For the text-containing cell, return its midpoint in [X, Y] coordinate format. 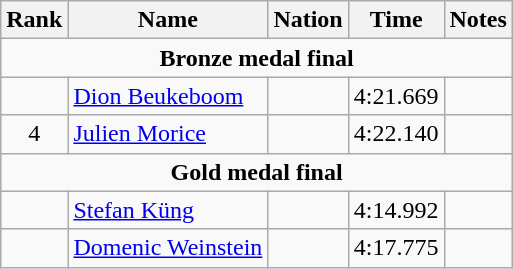
4:14.992 [396, 210]
Stefan Küng [168, 210]
Name [168, 20]
Bronze medal final [257, 58]
4:17.775 [396, 248]
4:21.669 [396, 96]
Gold medal final [257, 172]
4:22.140 [396, 134]
Domenic Weinstein [168, 248]
4 [34, 134]
Notes [478, 20]
Dion Beukeboom [168, 96]
Time [396, 20]
Julien Morice [168, 134]
Nation [308, 20]
Rank [34, 20]
